Find where the given text appears and provide that cell's center as [x, y] coordinate. 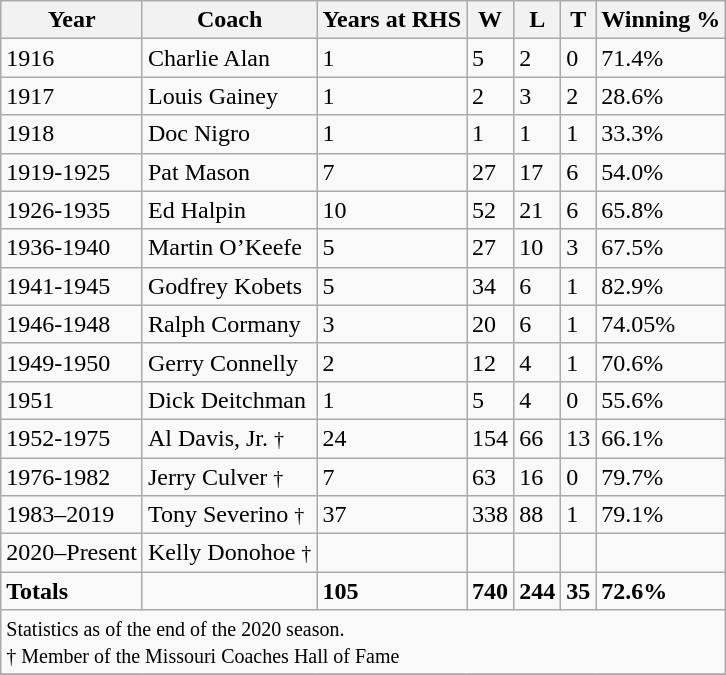
66.1% [661, 438]
2020–Present [72, 553]
20 [490, 324]
63 [490, 477]
66 [538, 438]
70.6% [661, 362]
1951 [72, 400]
105 [392, 591]
1919-1925 [72, 172]
1936-1940 [72, 248]
37 [392, 515]
Winning % [661, 20]
79.1% [661, 515]
Ed Halpin [229, 210]
55.6% [661, 400]
34 [490, 286]
16 [538, 477]
1949-1950 [72, 362]
1917 [72, 96]
65.8% [661, 210]
Al Davis, Jr. † [229, 438]
1916 [72, 58]
154 [490, 438]
1976-1982 [72, 477]
74.05% [661, 324]
54.0% [661, 172]
Coach [229, 20]
Martin O’Keefe [229, 248]
52 [490, 210]
Years at RHS [392, 20]
Doc Nigro [229, 134]
12 [490, 362]
35 [578, 591]
Louis Gainey [229, 96]
338 [490, 515]
1952-1975 [72, 438]
Ralph Cormany [229, 324]
33.3% [661, 134]
Year [72, 20]
67.5% [661, 248]
244 [538, 591]
Tony Severino † [229, 515]
Godfrey Kobets [229, 286]
17 [538, 172]
82.9% [661, 286]
T [578, 20]
L [538, 20]
Charlie Alan [229, 58]
1983–2019 [72, 515]
71.4% [661, 58]
740 [490, 591]
79.7% [661, 477]
Dick Deitchman [229, 400]
1941-1945 [72, 286]
1946-1948 [72, 324]
W [490, 20]
Kelly Donohoe † [229, 553]
1918 [72, 134]
21 [538, 210]
Statistics as of the end of the 2020 season.† Member of the Missouri Coaches Hall of Fame [364, 642]
88 [538, 515]
13 [578, 438]
Totals [72, 591]
1926-1935 [72, 210]
28.6% [661, 96]
72.6% [661, 591]
24 [392, 438]
Pat Mason [229, 172]
Jerry Culver † [229, 477]
Gerry Connelly [229, 362]
